Return the [x, y] coordinate for the center point of the cell that contains the specified text.  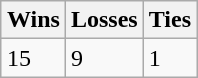
9 [104, 58]
Wins [33, 20]
15 [33, 58]
Ties [170, 20]
1 [170, 58]
Losses [104, 20]
